Return the (X, Y) coordinate for the center point of the cell that contains the specified text.  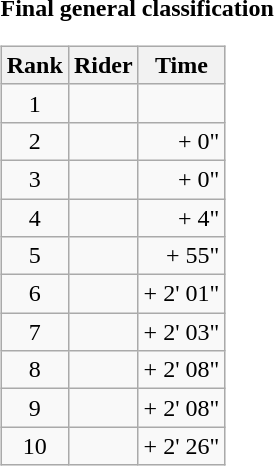
+ 55" (182, 256)
+ 2' 01" (182, 294)
5 (34, 256)
9 (34, 408)
1 (34, 103)
+ 2' 03" (182, 332)
2 (34, 141)
7 (34, 332)
10 (34, 446)
Time (182, 65)
3 (34, 179)
+ 4" (182, 217)
4 (34, 217)
Rank (34, 65)
+ 2' 26" (182, 446)
6 (34, 294)
8 (34, 370)
Rider (103, 65)
